Capture the cell that displays the provided text and extract its [x, y] central coordinate. 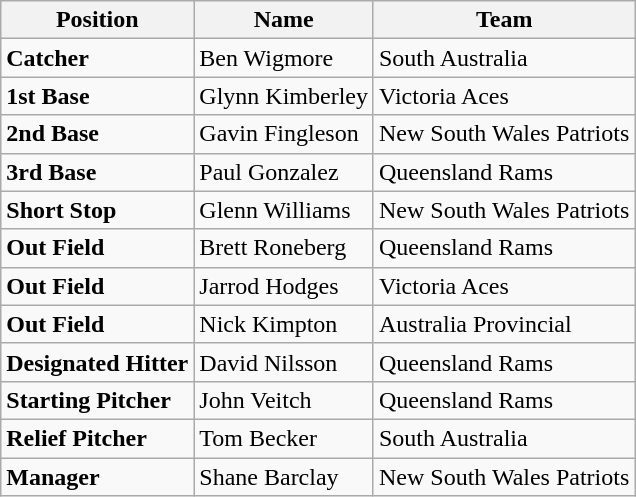
Team [504, 20]
Short Stop [98, 210]
Tom Becker [284, 438]
Brett Roneberg [284, 248]
Designated Hitter [98, 362]
Manager [98, 477]
Glenn Williams [284, 210]
Nick Kimpton [284, 324]
Relief Pitcher [98, 438]
2nd Base [98, 134]
Jarrod Hodges [284, 286]
Starting Pitcher [98, 400]
Gavin Fingleson [284, 134]
Glynn Kimberley [284, 96]
Paul Gonzalez [284, 172]
David Nilsson [284, 362]
Position [98, 20]
Catcher [98, 58]
Shane Barclay [284, 477]
Ben Wigmore [284, 58]
Name [284, 20]
John Veitch [284, 400]
3rd Base [98, 172]
Australia Provincial [504, 324]
1st Base [98, 96]
